Extract the (x, y) coordinate from the center of the cell holding the provided text.  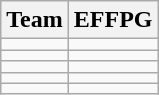
Team (35, 20)
EFFPG (113, 20)
